From the cell containing the given text, extract its center point as (x, y) coordinate. 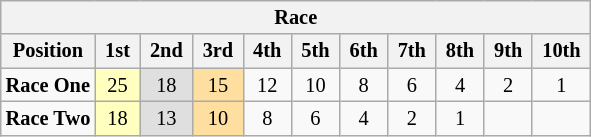
10th (561, 51)
Race (296, 17)
Race Two (48, 118)
12 (267, 85)
7th (412, 51)
5th (315, 51)
Position (48, 51)
Race One (48, 85)
9th (508, 51)
8th (460, 51)
15 (218, 85)
2nd (166, 51)
1st (118, 51)
4th (267, 51)
13 (166, 118)
6th (364, 51)
3rd (218, 51)
25 (118, 85)
